From the cell containing the given text, extract its center point as (x, y) coordinate. 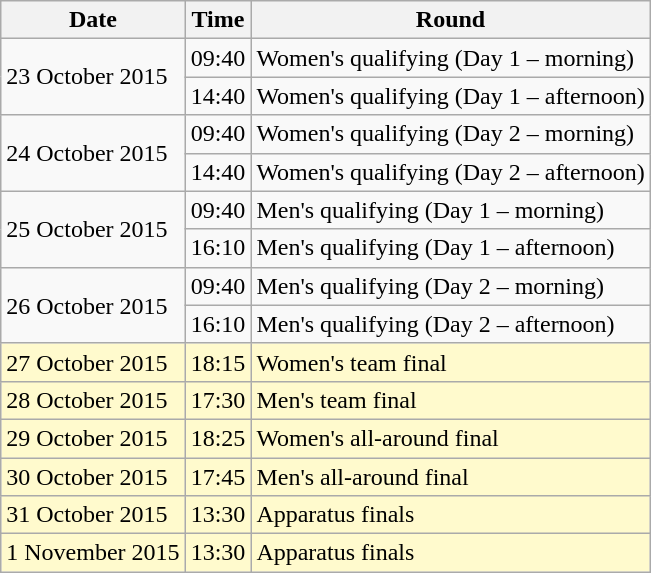
31 October 2015 (93, 515)
Women's team final (450, 362)
28 October 2015 (93, 400)
Round (450, 20)
Time (218, 20)
17:30 (218, 400)
23 October 2015 (93, 77)
25 October 2015 (93, 229)
Date (93, 20)
Men's qualifying (Day 1 – afternoon) (450, 248)
Women's qualifying (Day 2 – morning) (450, 134)
18:15 (218, 362)
24 October 2015 (93, 153)
Men's team final (450, 400)
17:45 (218, 477)
Men's qualifying (Day 2 – morning) (450, 286)
Women's qualifying (Day 1 – morning) (450, 58)
30 October 2015 (93, 477)
26 October 2015 (93, 305)
18:25 (218, 438)
Women's all-around final (450, 438)
Men's all-around final (450, 477)
29 October 2015 (93, 438)
Women's qualifying (Day 1 – afternoon) (450, 96)
27 October 2015 (93, 362)
Men's qualifying (Day 1 – morning) (450, 210)
Women's qualifying (Day 2 – afternoon) (450, 172)
1 November 2015 (93, 553)
Men's qualifying (Day 2 – afternoon) (450, 324)
